Provide the (X, Y) coordinate of the cell's center where the given text is located.  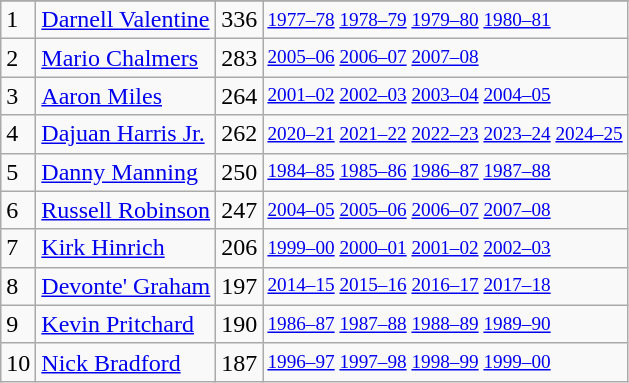
2014–15 2015–16 2016–17 2017–18 (445, 286)
Mario Chalmers (126, 58)
2005–06 2006–07 2007–08 (445, 58)
5 (18, 172)
190 (240, 324)
2 (18, 58)
3 (18, 96)
1977–78 1978–79 1979–80 1980–81 (445, 20)
206 (240, 248)
Nick Bradford (126, 362)
9 (18, 324)
10 (18, 362)
8 (18, 286)
Russell Robinson (126, 210)
187 (240, 362)
1999–00 2000–01 2001–02 2002–03 (445, 248)
247 (240, 210)
283 (240, 58)
1 (18, 20)
7 (18, 248)
Devonte' Graham (126, 286)
264 (240, 96)
1986–87 1987–88 1988–89 1989–90 (445, 324)
4 (18, 134)
Danny Manning (126, 172)
Aaron Miles (126, 96)
262 (240, 134)
1984–85 1985–86 1986–87 1987–88 (445, 172)
Kevin Pritchard (126, 324)
Dajuan Harris Jr. (126, 134)
2004–05 2005–06 2006–07 2007–08 (445, 210)
2020–21 2021–22 2022–23 2023–24 2024–25 (445, 134)
250 (240, 172)
336 (240, 20)
2001–02 2002–03 2003–04 2004–05 (445, 96)
Kirk Hinrich (126, 248)
1996–97 1997–98 1998–99 1999–00 (445, 362)
6 (18, 210)
197 (240, 286)
Darnell Valentine (126, 20)
